Locate the cell with the specified text and output its (x, y) center coordinate. 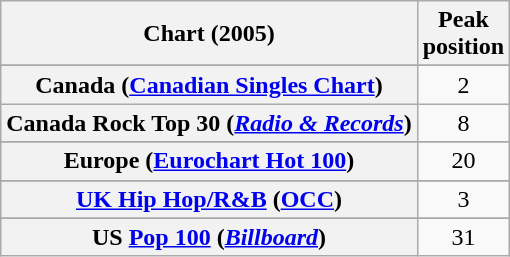
Europe (Eurochart Hot 100) (209, 161)
Canada Rock Top 30 (Radio & Records) (209, 123)
Chart (2005) (209, 34)
Canada (Canadian Singles Chart) (209, 85)
US Pop 100 (Billboard) (209, 237)
Peakposition (463, 34)
3 (463, 199)
2 (463, 85)
31 (463, 237)
20 (463, 161)
UK Hip Hop/R&B (OCC) (209, 199)
8 (463, 123)
